Extract the (x, y) coordinate from the center of the cell holding the provided text.  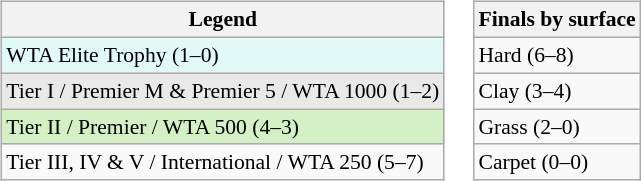
Legend (222, 20)
Hard (6–8) (556, 55)
Grass (2–0) (556, 127)
Clay (3–4) (556, 91)
WTA Elite Trophy (1–0) (222, 55)
Tier III, IV & V / International / WTA 250 (5–7) (222, 162)
Tier I / Premier M & Premier 5 / WTA 1000 (1–2) (222, 91)
Finals by surface (556, 20)
Tier II / Premier / WTA 500 (4–3) (222, 127)
Carpet (0–0) (556, 162)
